Capture the cell that displays the provided text and extract its [X, Y] central coordinate. 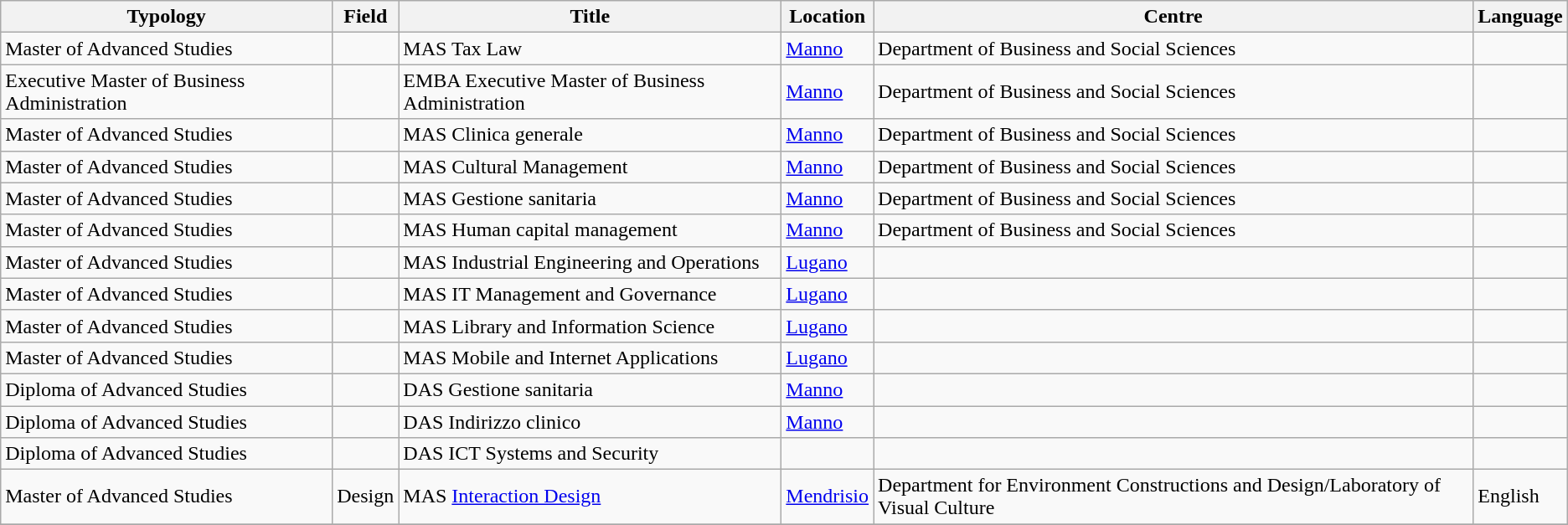
DAS ICT Systems and Security [590, 454]
MAS Tax Law [590, 49]
Field [365, 17]
MAS Gestione sanitaria [590, 198]
Mendrisio [828, 497]
Location [828, 17]
Language [1520, 17]
Title [590, 17]
MAS Interaction Design [590, 497]
Executive Master of Business Administration [167, 92]
Design [365, 497]
Department for Environment Constructions and Design/Laboratory of Visual Culture [1173, 497]
DAS Indirizzo clinico [590, 421]
MAS Library and Information Science [590, 326]
MAS IT Management and Governance [590, 294]
English [1520, 497]
MAS Human capital management [590, 230]
Typology [167, 17]
EMBA Executive Master of Business Administration [590, 92]
MAS Clinica generale [590, 135]
Centre [1173, 17]
MAS Cultural Management [590, 167]
MAS Industrial Engineering and Operations [590, 262]
DAS Gestione sanitaria [590, 389]
MAS Mobile and Internet Applications [590, 358]
